Detect which cell encompasses the target text, then output its (X, Y) center coordinate. 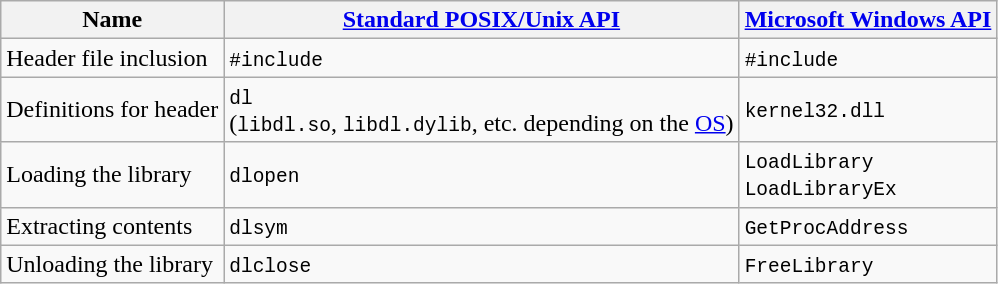
kernel32.dll (868, 110)
dlsym (482, 226)
Header file inclusion (112, 58)
Loading the library (112, 174)
Microsoft Windows API (868, 20)
Extracting contents (112, 226)
Standard POSIX/Unix API (482, 20)
dlopen (482, 174)
dl(libdl.so, libdl.dylib, etc. depending on the OS) (482, 110)
FreeLibrary (868, 264)
LoadLibraryLoadLibraryEx (868, 174)
Unloading the library (112, 264)
Definitions for header (112, 110)
Name (112, 20)
GetProcAddress (868, 226)
dlclose (482, 264)
